Scan for the cell matching the given text and deliver its (x, y) coordinate at center. 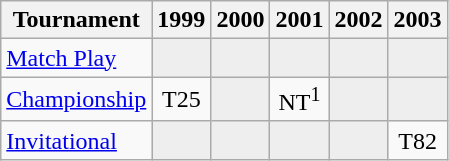
Tournament (76, 20)
2001 (300, 20)
T82 (418, 140)
2000 (240, 20)
2003 (418, 20)
2002 (358, 20)
Match Play (76, 58)
1999 (182, 20)
NT1 (300, 100)
Championship (76, 100)
Invitational (76, 140)
T25 (182, 100)
